Extract the [x, y] coordinate from the center of the cell holding the provided text.  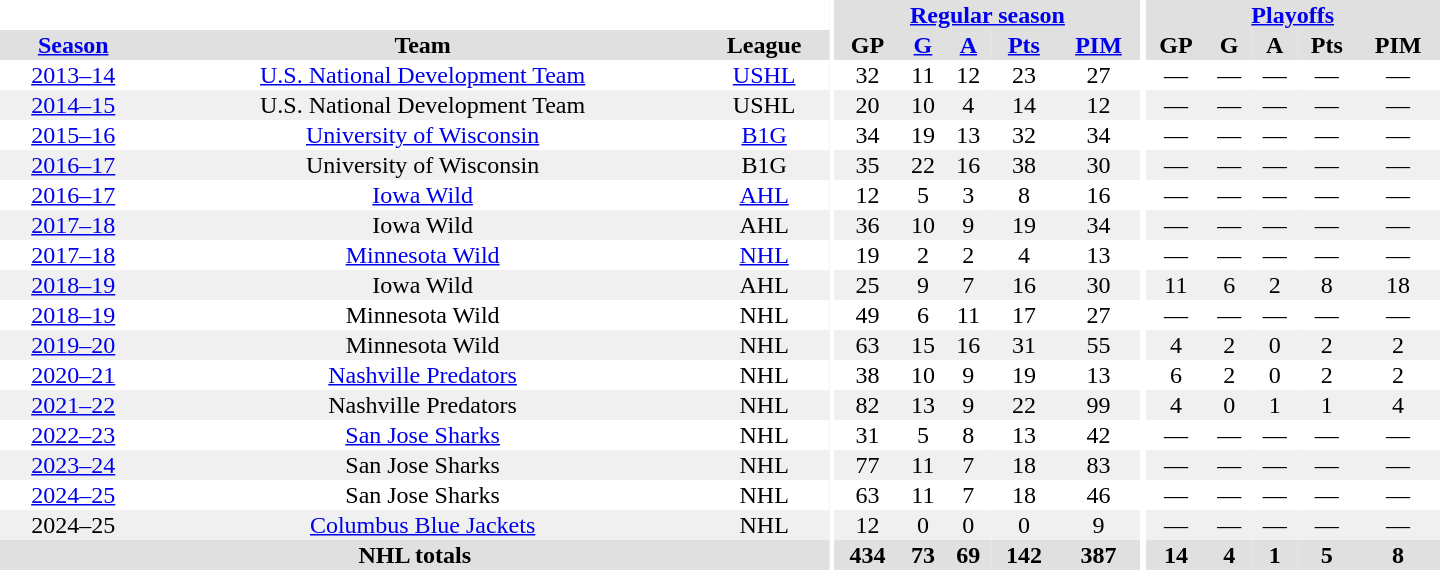
55 [1099, 345]
77 [868, 465]
142 [1024, 555]
23 [1024, 75]
League [764, 45]
2021–22 [73, 405]
82 [868, 405]
2014–15 [73, 105]
99 [1099, 405]
69 [968, 555]
2020–21 [73, 375]
20 [868, 105]
3 [968, 195]
Season [73, 45]
42 [1099, 435]
2022–23 [73, 435]
434 [868, 555]
NHL totals [415, 555]
25 [868, 285]
Regular season [988, 15]
73 [922, 555]
46 [1099, 495]
2013–14 [73, 75]
2015–16 [73, 135]
36 [868, 225]
35 [868, 165]
49 [868, 315]
2023–24 [73, 465]
15 [922, 345]
17 [1024, 315]
83 [1099, 465]
Playoffs [1292, 15]
Columbus Blue Jackets [422, 525]
Team [422, 45]
2019–20 [73, 345]
387 [1099, 555]
